From the cell containing the given text, extract its center point as [x, y] coordinate. 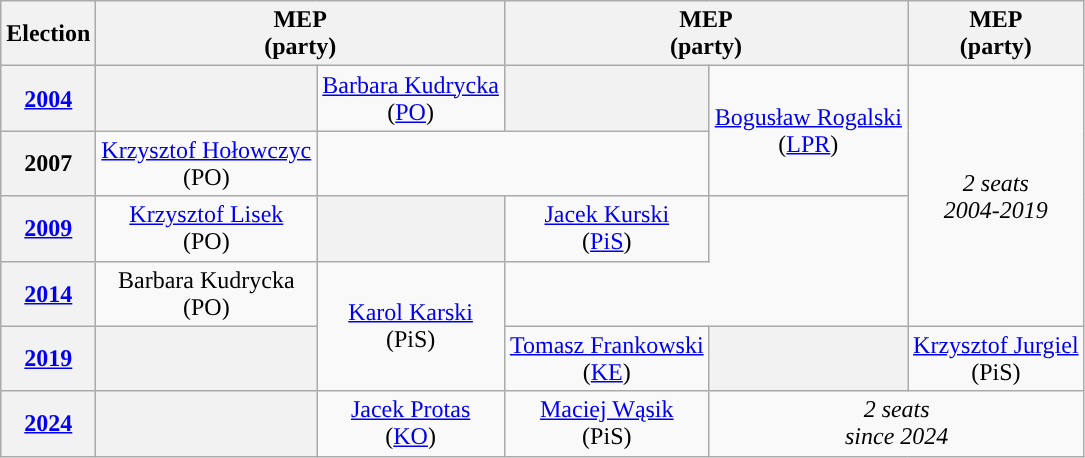
Krzysztof Hołowczyc(PO) [206, 164]
2019 [48, 358]
Bogusław Rogalski(LPR) [808, 131]
2007 [48, 164]
2024 [48, 424]
Jacek Protas(KO) [411, 424]
Karol Karski(PiS) [411, 326]
2 seats2004-2019 [996, 196]
Tomasz Frankowski(KE) [606, 358]
Krzysztof Jurgiel(PiS) [996, 358]
Krzysztof Lisek(PO) [206, 228]
2009 [48, 228]
2 seatssince 2024 [896, 424]
Jacek Kurski(PiS) [606, 228]
2004 [48, 98]
2014 [48, 294]
Maciej Wąsik(PiS) [606, 424]
Election [48, 34]
